For the text-containing cell, return its midpoint in (x, y) coordinate format. 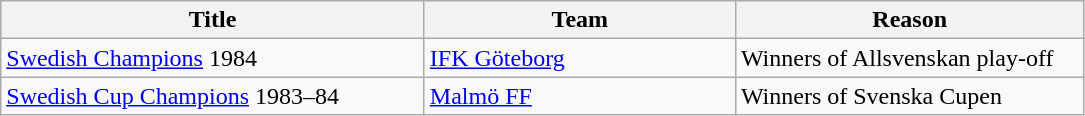
IFK Göteborg (580, 58)
Title (213, 20)
Swedish Champions 1984 (213, 58)
Team (580, 20)
Swedish Cup Champions 1983–84 (213, 96)
Winners of Allsvenskan play-off (910, 58)
Winners of Svenska Cupen (910, 96)
Reason (910, 20)
Malmö FF (580, 96)
